Locate the cell with the specified text and output its [X, Y] center coordinate. 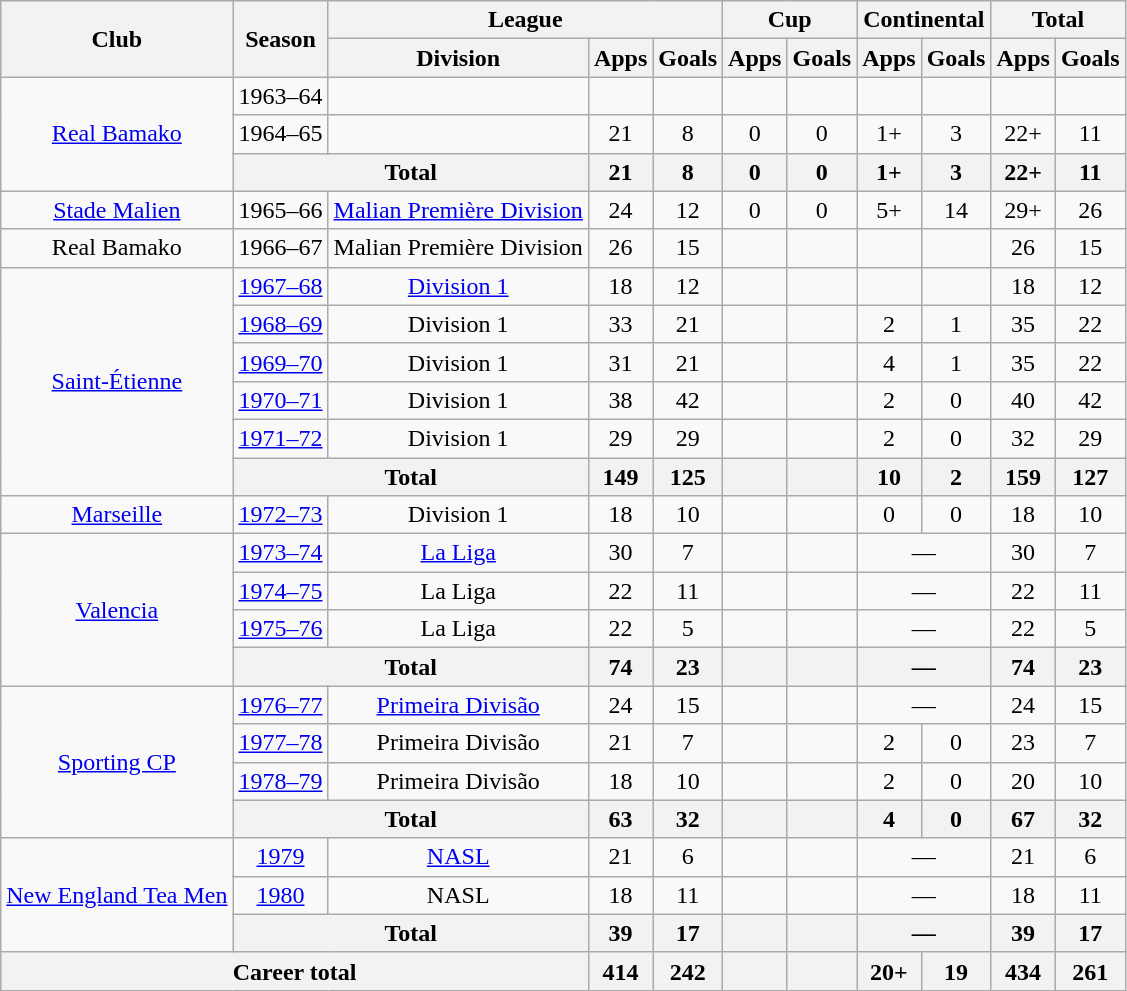
1980 [280, 895]
1965–66 [280, 210]
414 [620, 971]
Stade Malien [117, 210]
1967–68 [280, 286]
125 [688, 477]
67 [1023, 819]
33 [620, 324]
38 [620, 400]
1970–71 [280, 400]
127 [1090, 477]
5+ [889, 210]
1963–64 [280, 96]
1975–76 [280, 629]
1966–67 [280, 248]
1978–79 [280, 781]
Sporting CP [117, 762]
40 [1023, 400]
Valencia [117, 610]
63 [620, 819]
1971–72 [280, 438]
1973–74 [280, 553]
1976–77 [280, 705]
1977–78 [280, 743]
242 [688, 971]
20 [1023, 781]
Division [458, 58]
1968–69 [280, 324]
Career total [295, 971]
31 [620, 362]
New England Tea Men [117, 895]
Marseille [117, 515]
19 [956, 971]
1972–73 [280, 515]
1969–70 [280, 362]
Saint-Étienne [117, 381]
434 [1023, 971]
159 [1023, 477]
1974–75 [280, 591]
Cup [790, 20]
14 [956, 210]
Continental [924, 20]
League [526, 20]
29+ [1023, 210]
Club [117, 39]
1964–65 [280, 134]
1979 [280, 857]
261 [1090, 971]
Season [280, 39]
149 [620, 477]
20+ [889, 971]
